Scan for the cell matching the given text and deliver its [X, Y] coordinate at center. 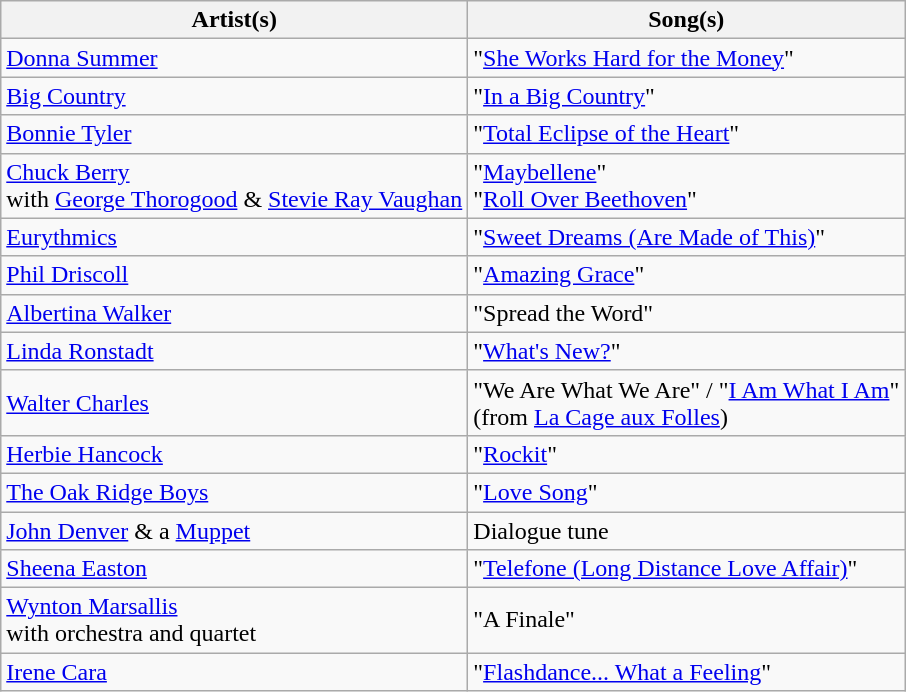
Dialogue tune [686, 531]
"Sweet Dreams (Are Made of This)" [686, 237]
Bonnie Tyler [234, 134]
"We Are What We Are" / "I Am What I Am" (from La Cage aux Folles) [686, 402]
"Amazing Grace" [686, 275]
Donna Summer [234, 58]
"A Finale" [686, 620]
Song(s) [686, 20]
"Telefone (Long Distance Love Affair)" [686, 569]
Eurythmics [234, 237]
Big Country [234, 96]
John Denver & a Muppet [234, 531]
Sheena Easton [234, 569]
"Flashdance... What a Feeling" [686, 672]
Chuck Berry with George Thorogood & Stevie Ray Vaughan [234, 186]
"Maybellene""Roll Over Beethoven" [686, 186]
"Spread the Word" [686, 313]
Artist(s) [234, 20]
Herbie Hancock [234, 454]
Walter Charles [234, 402]
Irene Cara [234, 672]
"She Works Hard for the Money" [686, 58]
The Oak Ridge Boys [234, 492]
Phil Driscoll [234, 275]
Albertina Walker [234, 313]
"In a Big Country" [686, 96]
"What's New?" [686, 351]
"Rockit" [686, 454]
"Love Song" [686, 492]
Wynton Marsalliswith orchestra and quartet [234, 620]
Linda Ronstadt [234, 351]
"Total Eclipse of the Heart" [686, 134]
